Provide the (x, y) coordinate of the cell's center where the given text is located.  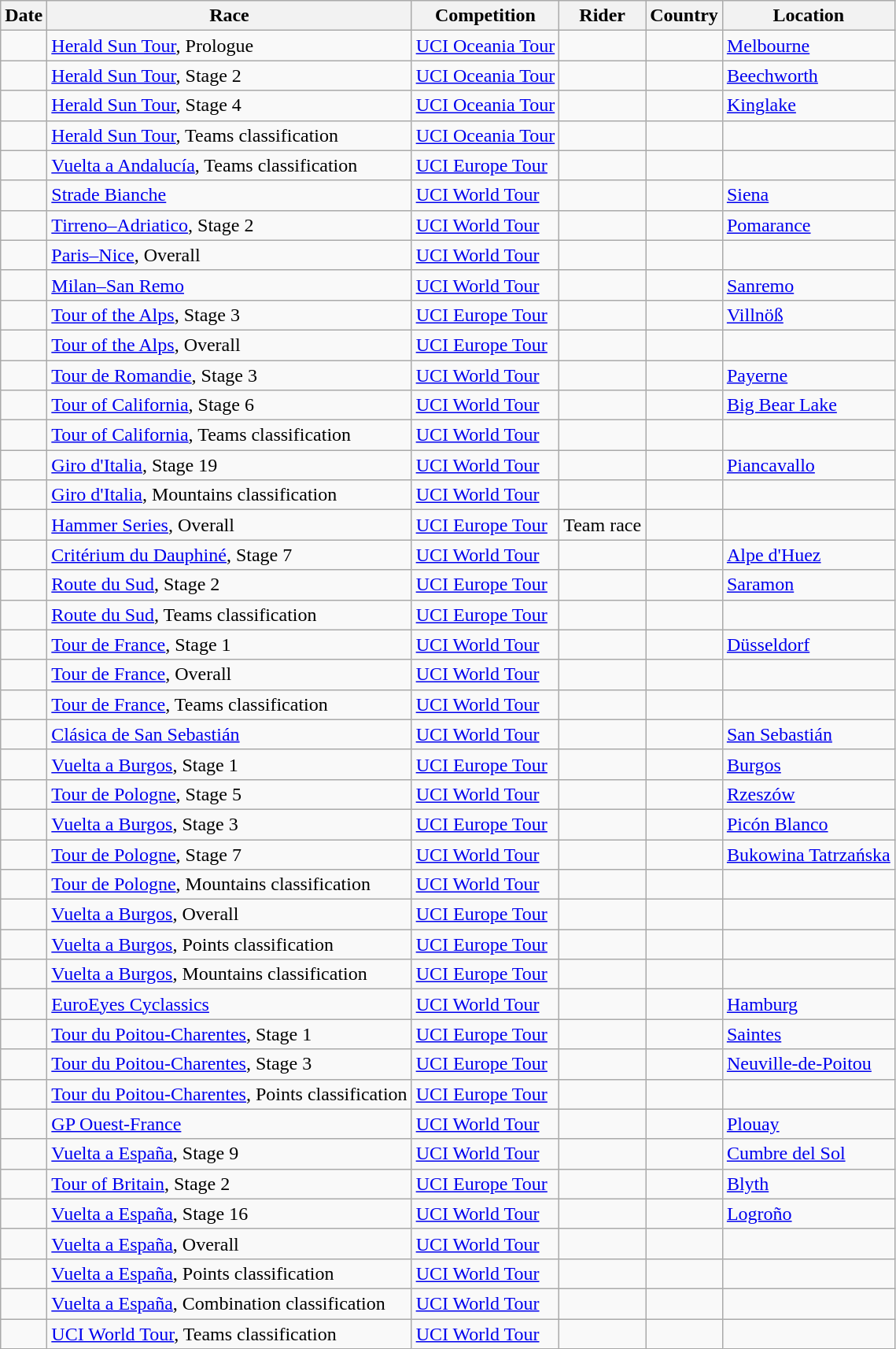
Bukowina Tatrzańska (809, 854)
Tour de France, Overall (230, 674)
Location (809, 16)
Tour of the Alps, Overall (230, 345)
Alpe d'Huez (809, 555)
Rzeszów (809, 794)
Vuelta a España, Stage 16 (230, 1214)
Clásica de San Sebastián (230, 734)
Hammer Series, Overall (230, 525)
Tour of California, Teams classification (230, 435)
Tour de Romandie, Stage 3 (230, 375)
GP Ouest-France (230, 1124)
Vuelta a Burgos, Mountains classification (230, 974)
Giro d'Italia, Mountains classification (230, 495)
Hamburg (809, 1004)
Herald Sun Tour, Teams classification (230, 135)
Tour of the Alps, Stage 3 (230, 315)
Country (684, 16)
Rider (603, 16)
Picón Blanco (809, 824)
Kinglake (809, 105)
Paris–Nice, Overall (230, 255)
Tour de France, Teams classification (230, 704)
Tour de Pologne, Stage 7 (230, 854)
Herald Sun Tour, Prologue (230, 46)
Sanremo (809, 285)
Tirreno–Adriatico, Stage 2 (230, 225)
Tour de Pologne, Stage 5 (230, 794)
Beechworth (809, 76)
Vuelta a Burgos, Overall (230, 915)
Team race (603, 525)
Critérium du Dauphiné, Stage 7 (230, 555)
Vuelta a España, Combination classification (230, 1303)
Milan–San Remo (230, 285)
Big Bear Lake (809, 405)
San Sebastián (809, 734)
Vuelta a Burgos, Stage 3 (230, 824)
Race (230, 16)
Düsseldorf (809, 645)
Vuelta a España, Points classification (230, 1273)
Villnöß (809, 315)
Siena (809, 195)
Tour du Poitou-Charentes, Points classification (230, 1094)
Herald Sun Tour, Stage 4 (230, 105)
Blyth (809, 1184)
Saintes (809, 1034)
Saramon (809, 585)
Tour du Poitou-Charentes, Stage 3 (230, 1064)
Route du Sud, Teams classification (230, 615)
Tour of Britain, Stage 2 (230, 1184)
Cumbre del Sol (809, 1154)
Strade Bianche (230, 195)
Piancavallo (809, 465)
Herald Sun Tour, Stage 2 (230, 76)
Burgos (809, 764)
Neuville-de-Poitou (809, 1064)
Vuelta a Burgos, Points classification (230, 944)
Vuelta a Andalucía, Teams classification (230, 165)
Competition (485, 16)
Logroño (809, 1214)
Pomarance (809, 225)
Tour de Pologne, Mountains classification (230, 885)
Vuelta a España, Overall (230, 1244)
Tour de France, Stage 1 (230, 645)
Vuelta a España, Stage 9 (230, 1154)
Payerne (809, 375)
EuroEyes Cyclassics (230, 1004)
Route du Sud, Stage 2 (230, 585)
Plouay (809, 1124)
Tour of California, Stage 6 (230, 405)
Giro d'Italia, Stage 19 (230, 465)
UCI World Tour, Teams classification (230, 1334)
Tour du Poitou-Charentes, Stage 1 (230, 1034)
Vuelta a Burgos, Stage 1 (230, 764)
Date (24, 16)
Melbourne (809, 46)
